Detect which cell encompasses the target text, then output its [x, y] center coordinate. 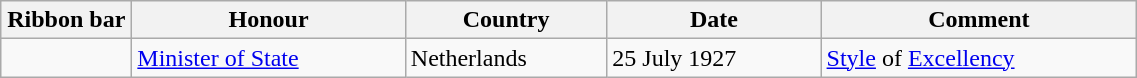
25 July 1927 [714, 58]
Comment [979, 20]
Netherlands [506, 58]
Honour [268, 20]
Ribbon bar [66, 20]
Country [506, 20]
Style of Excellency [979, 58]
Date [714, 20]
Minister of State [268, 58]
